Provide the (x, y) coordinate of the cell's center where the given text is located.  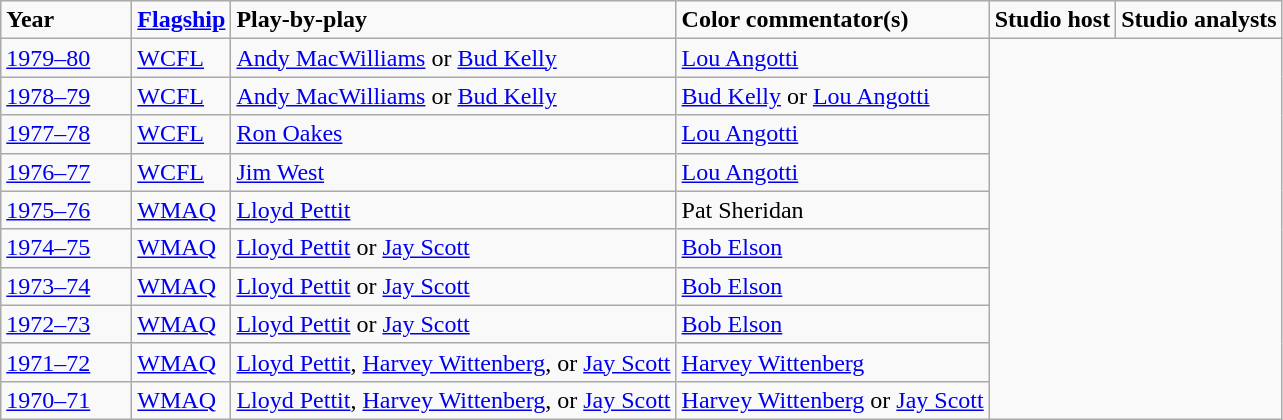
Studio host (1052, 20)
Jim West (454, 172)
Harvey Wittenberg or Jay Scott (832, 400)
1972–73 (66, 324)
1979–80 (66, 58)
Color commentator(s) (832, 20)
1970–71 (66, 400)
Flagship (182, 20)
Play-by-play (454, 20)
1976–77 (66, 172)
1978–79 (66, 96)
1973–74 (66, 286)
Ron Oakes (454, 134)
Lloyd Pettit (454, 210)
Bud Kelly or Lou Angotti (832, 96)
1974–75 (66, 248)
Pat Sheridan (832, 210)
Studio analysts (1199, 20)
Harvey Wittenberg (832, 362)
Year (66, 20)
1971–72 (66, 362)
1977–78 (66, 134)
1975–76 (66, 210)
